Identify which cell holds the provided text, then report its (X, Y) central coordinate. 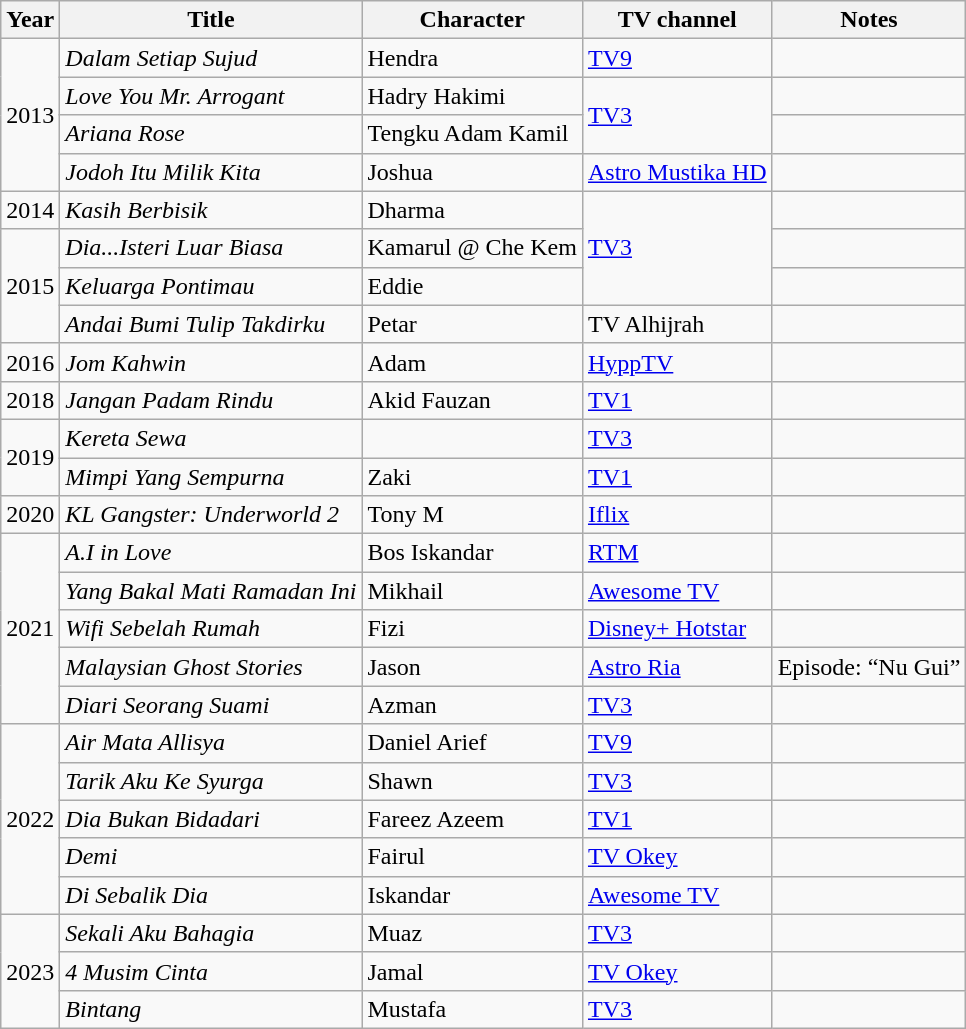
Shawn (472, 781)
Dia...Isteri Luar Biasa (211, 248)
Hadry Hakimi (472, 96)
2013 (30, 115)
2015 (30, 286)
Fizi (472, 629)
Character (472, 20)
Jom Kahwin (211, 362)
Disney+ Hotstar (677, 629)
2014 (30, 210)
Adam (472, 362)
Astro Mustika HD (677, 172)
2020 (30, 515)
Eddie (472, 286)
Demi (211, 857)
Jodoh Itu Milik Kita (211, 172)
KL Gangster: Underworld 2 (211, 515)
Air Mata Allisya (211, 743)
Fareez Azeem (472, 819)
Dalam Setiap Sujud (211, 58)
Fairul (472, 857)
Muaz (472, 933)
2016 (30, 362)
2022 (30, 819)
HyppTV (677, 362)
Daniel Arief (472, 743)
Di Sebalik Dia (211, 895)
Petar (472, 324)
Dharma (472, 210)
TV channel (677, 20)
Title (211, 20)
Andai Bumi Tulip Takdirku (211, 324)
Mimpi Yang Sempurna (211, 477)
Kasih Berbisik (211, 210)
Zaki (472, 477)
Malaysian Ghost Stories (211, 667)
Bos Iskandar (472, 553)
2023 (30, 971)
Tengku Adam Kamil (472, 134)
Diari Seorang Suami (211, 705)
2021 (30, 629)
Kamarul @ Che Kem (472, 248)
Mustafa (472, 1009)
Year (30, 20)
A.I in Love (211, 553)
Joshua (472, 172)
Kereta Sewa (211, 438)
Azman (472, 705)
Ariana Rose (211, 134)
Bintang (211, 1009)
Hendra (472, 58)
Tarik Aku Ke Syurga (211, 781)
Mikhail (472, 591)
Love You Mr. Arrogant (211, 96)
Tony M (472, 515)
Keluarga Pontimau (211, 286)
2018 (30, 400)
Jamal (472, 971)
Dia Bukan Bidadari (211, 819)
Astro Ria (677, 667)
4 Musim Cinta (211, 971)
2019 (30, 457)
RTM (677, 553)
Sekali Aku Bahagia (211, 933)
Wifi Sebelah Rumah (211, 629)
Yang Bakal Mati Ramadan Ini (211, 591)
Iskandar (472, 895)
Episode: “Nu Gui” (869, 667)
TV Alhijrah (677, 324)
Iflix (677, 515)
Akid Fauzan (472, 400)
Jason (472, 667)
Jangan Padam Rindu (211, 400)
Notes (869, 20)
